Capture the cell that displays the provided text and extract its (x, y) central coordinate. 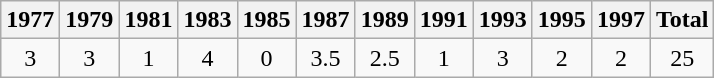
1981 (148, 20)
1993 (502, 20)
1989 (384, 20)
1979 (90, 20)
1991 (444, 20)
1983 (208, 20)
25 (682, 58)
1987 (326, 20)
1997 (620, 20)
1977 (30, 20)
Total (682, 20)
1995 (562, 20)
1985 (266, 20)
0 (266, 58)
3.5 (326, 58)
2.5 (384, 58)
4 (208, 58)
